Identify which cell holds the provided text, then report its [X, Y] central coordinate. 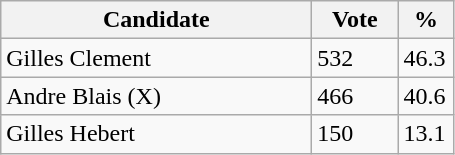
46.3 [426, 58]
466 [355, 96]
13.1 [426, 134]
150 [355, 134]
532 [355, 58]
Candidate [156, 20]
40.6 [426, 96]
Andre Blais (X) [156, 96]
Gilles Hebert [156, 134]
Vote [355, 20]
% [426, 20]
Gilles Clement [156, 58]
